Locate the cell with the specified text and output its [x, y] center coordinate. 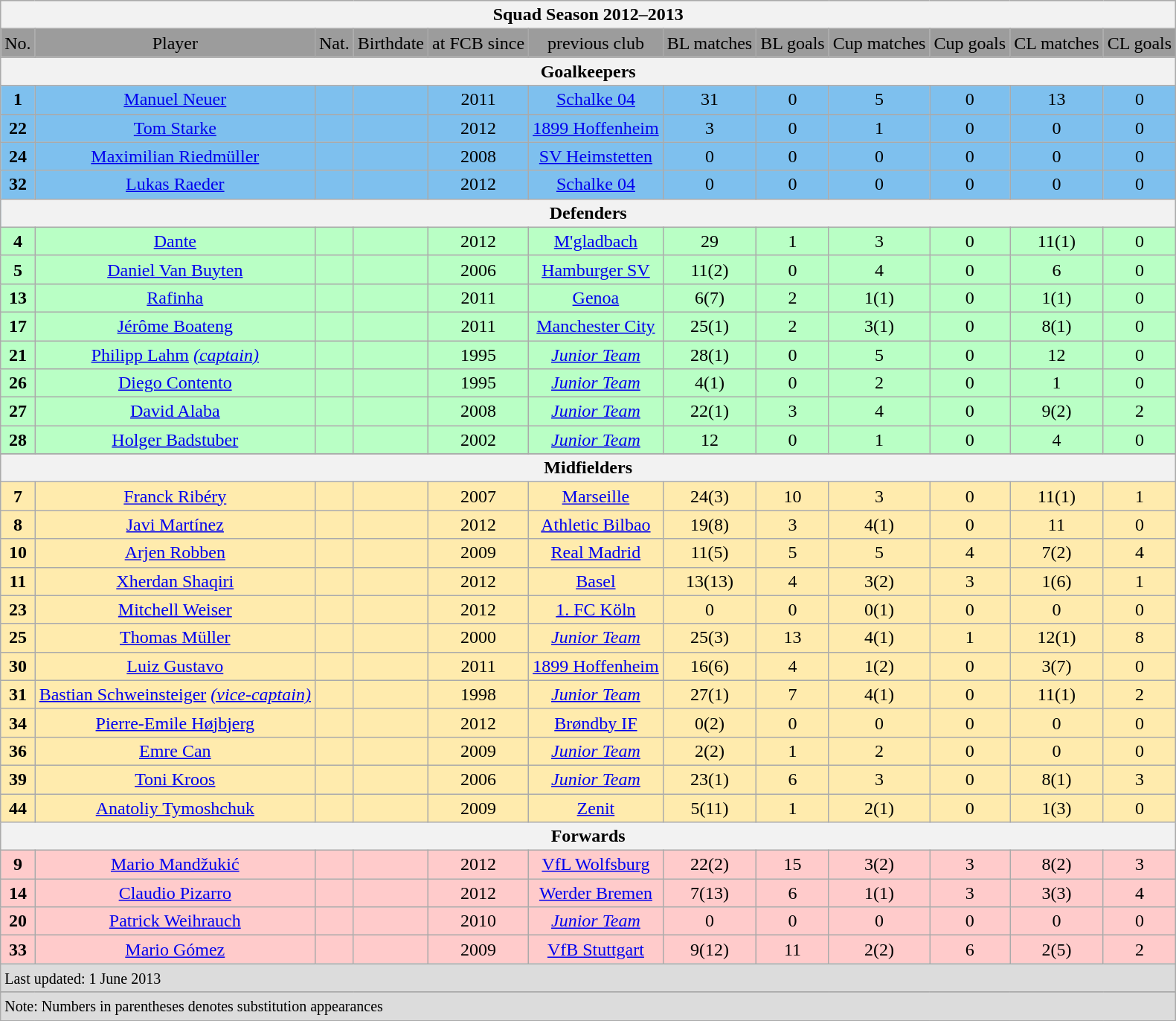
at FCB since [479, 43]
David Alaba [175, 412]
previous club [597, 43]
2(1) [879, 807]
Toni Kroos [175, 779]
22 [18, 128]
29 [710, 241]
Hamburger SV [597, 269]
25(3) [710, 638]
9 [18, 865]
Athletic Bilbao [597, 525]
Diego Contento [175, 383]
Goalkeepers [588, 71]
Birthdate [391, 43]
Squad Season 2012–2013 [588, 15]
Philipp Lahm (captain) [175, 355]
12(1) [1056, 638]
Player [175, 43]
Daniel Van Buyten [175, 269]
Marseille [597, 496]
16(6) [710, 666]
Note: Numbers in parentheses denotes substitution appearances [588, 1006]
30 [18, 666]
7(2) [1056, 553]
36 [18, 751]
39 [18, 779]
28 [18, 440]
Luiz Gustavo [175, 666]
Genoa [597, 298]
25(1) [710, 326]
13(13) [710, 581]
14 [18, 893]
Claudio Pizarro [175, 893]
3(1) [879, 326]
11(5) [710, 553]
44 [18, 807]
3(7) [1056, 666]
Mitchell Weiser [175, 609]
Lukas Raeder [175, 185]
19(8) [710, 525]
9(2) [1056, 412]
Xherdan Shaqiri [175, 581]
22(2) [710, 865]
26 [18, 383]
VfL Wolfsburg [597, 865]
Thomas Müller [175, 638]
27 [18, 412]
20 [18, 921]
Javi Martínez [175, 525]
22(1) [710, 412]
BL goals [793, 43]
Jérôme Boateng [175, 326]
1(6) [1056, 581]
Cup matches [879, 43]
0(2) [710, 723]
Anatoliy Tymoshchuk [175, 807]
Real Madrid [597, 553]
Arjen Robben [175, 553]
Mario Gómez [175, 950]
Manchester City [597, 326]
Werder Bremen [597, 893]
CL goals [1140, 43]
Nat. [334, 43]
Emre Can [175, 751]
Patrick Weihrauch [175, 921]
1. FC Köln [597, 609]
Midfielders [588, 468]
Pierre-Emile Højbjerg [175, 723]
21 [18, 355]
11(2) [710, 269]
Manuel Neuer [175, 100]
Dante [175, 241]
0(1) [879, 609]
6(7) [710, 298]
25 [18, 638]
BL matches [710, 43]
3(3) [1056, 893]
1998 [479, 694]
Tom Starke [175, 128]
9(12) [710, 950]
2007 [479, 496]
Bastian Schweinsteiger (vice-captain) [175, 694]
15 [793, 865]
32 [18, 185]
2002 [479, 440]
No. [18, 43]
28(1) [710, 355]
Brøndby IF [597, 723]
CL matches [1056, 43]
M'gladbach [597, 241]
1(2) [879, 666]
VfB Stuttgart [597, 950]
8(2) [1056, 865]
Forwards [588, 836]
1(3) [1056, 807]
Last updated: 1 June 2013 [588, 978]
Holger Badstuber [175, 440]
Basel [597, 581]
Franck Ribéry [175, 496]
Rafinha [175, 298]
SV Heimstetten [597, 156]
5(11) [710, 807]
27(1) [710, 694]
34 [18, 723]
Mario Mandžukić [175, 865]
23(1) [710, 779]
Cup goals [970, 43]
2010 [479, 921]
33 [18, 950]
17 [18, 326]
23 [18, 609]
Maximilian Riedmüller [175, 156]
Defenders [588, 213]
2(5) [1056, 950]
7(13) [710, 893]
24(3) [710, 496]
24 [18, 156]
Zenit [597, 807]
2000 [479, 638]
